Search for the cell housing the specified text and yield its (x, y) center coordinate. 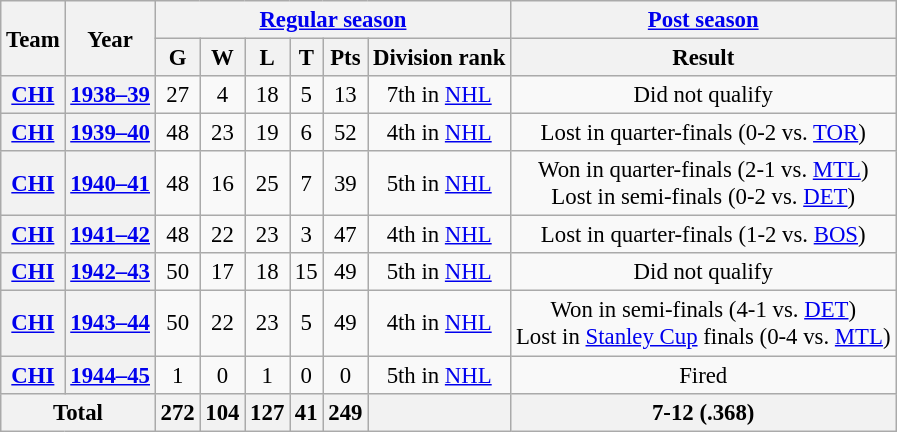
1939–40 (110, 133)
7-12 (.368) (704, 412)
16 (222, 184)
1938–39 (110, 95)
25 (268, 184)
1941–42 (110, 235)
Won in quarter-finals (2-1 vs. MTL) Lost in semi-finals (0-2 vs. DET) (704, 184)
Pts (346, 58)
27 (178, 95)
Result (704, 58)
39 (346, 184)
19 (268, 133)
272 (178, 412)
1943–44 (110, 324)
3 (306, 235)
Total (78, 412)
Regular season (332, 20)
4 (222, 95)
Lost in quarter-finals (0-2 vs. TOR) (704, 133)
104 (222, 412)
T (306, 58)
Won in semi-finals (4-1 vs. DET) Lost in Stanley Cup finals (0-4 vs. MTL) (704, 324)
Fired (704, 375)
Lost in quarter-finals (1-2 vs. BOS) (704, 235)
127 (268, 412)
Year (110, 38)
7 (306, 184)
13 (346, 95)
L (268, 58)
Team (33, 38)
41 (306, 412)
17 (222, 273)
1944–45 (110, 375)
1942–43 (110, 273)
Division rank (440, 58)
G (178, 58)
1940–41 (110, 184)
52 (346, 133)
Post season (704, 20)
15 (306, 273)
W (222, 58)
249 (346, 412)
7th in NHL (440, 95)
47 (346, 235)
6 (306, 133)
